Locate the cell with the specified text and output its (X, Y) center coordinate. 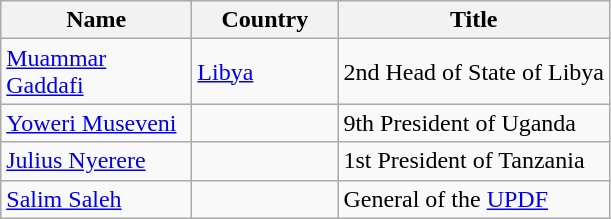
9th President of Uganda (474, 123)
Name (96, 20)
Muammar Gaddafi (96, 72)
2nd Head of State of Libya (474, 72)
General of the UPDF (474, 199)
Yoweri Museveni (96, 123)
Title (474, 20)
Libya (265, 72)
Salim Saleh (96, 199)
1st President of Tanzania (474, 161)
Country (265, 20)
Julius Nyerere (96, 161)
